Search for the cell housing the specified text and yield its [x, y] center coordinate. 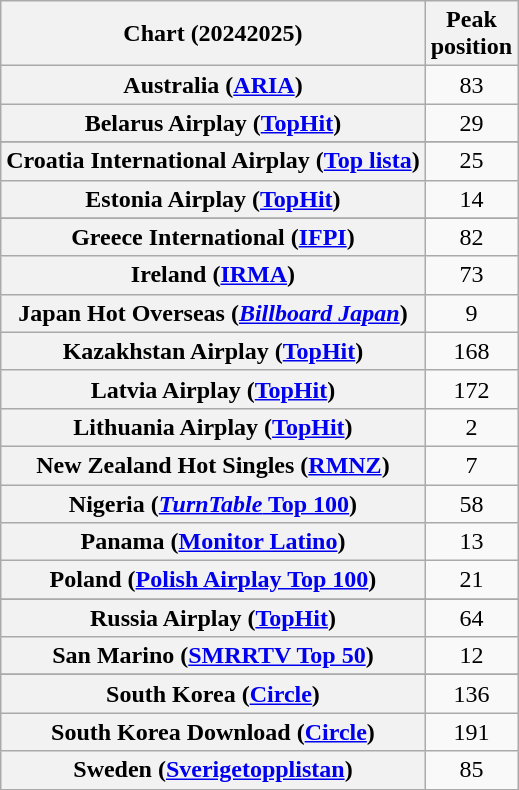
Belarus Airplay (TopHit) [213, 123]
14 [471, 199]
64 [471, 618]
San Marino (SMRRTV Top 50) [213, 656]
Sweden (Sverigetopplistan) [213, 770]
172 [471, 389]
7 [471, 465]
Australia (ARIA) [213, 85]
Latvia Airplay (TopHit) [213, 389]
Japan Hot Overseas (Billboard Japan) [213, 313]
168 [471, 351]
9 [471, 313]
Croatia International Airplay (Top lista) [213, 161]
Peakposition [471, 34]
58 [471, 503]
13 [471, 542]
73 [471, 275]
21 [471, 580]
85 [471, 770]
Poland (Polish Airplay Top 100) [213, 580]
82 [471, 237]
Greece International (IFPI) [213, 237]
Nigeria (TurnTable Top 100) [213, 503]
Russia Airplay (TopHit) [213, 618]
25 [471, 161]
83 [471, 85]
191 [471, 732]
Kazakhstan Airplay (TopHit) [213, 351]
South Korea Download (Circle) [213, 732]
Panama (Monitor Latino) [213, 542]
Lithuania Airplay (TopHit) [213, 427]
South Korea (Circle) [213, 694]
Ireland (IRMA) [213, 275]
Chart (20242025) [213, 34]
136 [471, 694]
12 [471, 656]
New Zealand Hot Singles (RMNZ) [213, 465]
29 [471, 123]
Estonia Airplay (TopHit) [213, 199]
2 [471, 427]
